Search for the cell housing the specified text and yield its [X, Y] center coordinate. 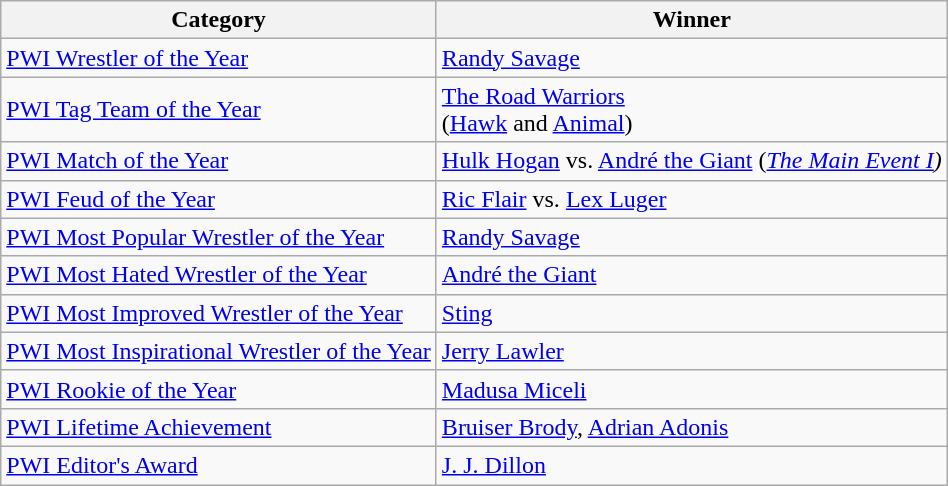
The Road Warriors(Hawk and Animal) [692, 110]
André the Giant [692, 275]
J. J. Dillon [692, 465]
PWI Rookie of the Year [219, 389]
Jerry Lawler [692, 351]
Category [219, 20]
Sting [692, 313]
PWI Most Hated Wrestler of the Year [219, 275]
PWI Editor's Award [219, 465]
PWI Match of the Year [219, 161]
Ric Flair vs. Lex Luger [692, 199]
PWI Tag Team of the Year [219, 110]
Madusa Miceli [692, 389]
PWI Most Inspirational Wrestler of the Year [219, 351]
PWI Feud of the Year [219, 199]
PWI Most Improved Wrestler of the Year [219, 313]
PWI Most Popular Wrestler of the Year [219, 237]
PWI Wrestler of the Year [219, 58]
Bruiser Brody, Adrian Adonis [692, 427]
Winner [692, 20]
Hulk Hogan vs. André the Giant (The Main Event I) [692, 161]
PWI Lifetime Achievement [219, 427]
